Find where the given text appears and provide that cell's center as (x, y) coordinate. 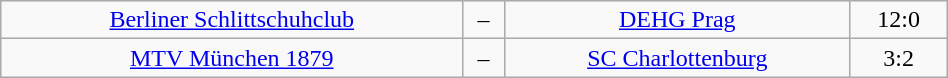
SC Charlottenburg (677, 58)
12:0 (898, 20)
MTV München 1879 (232, 58)
DEHG Prag (677, 20)
3:2 (898, 58)
Berliner Schlittschuhclub (232, 20)
